For the text-containing cell, return its midpoint in (X, Y) coordinate format. 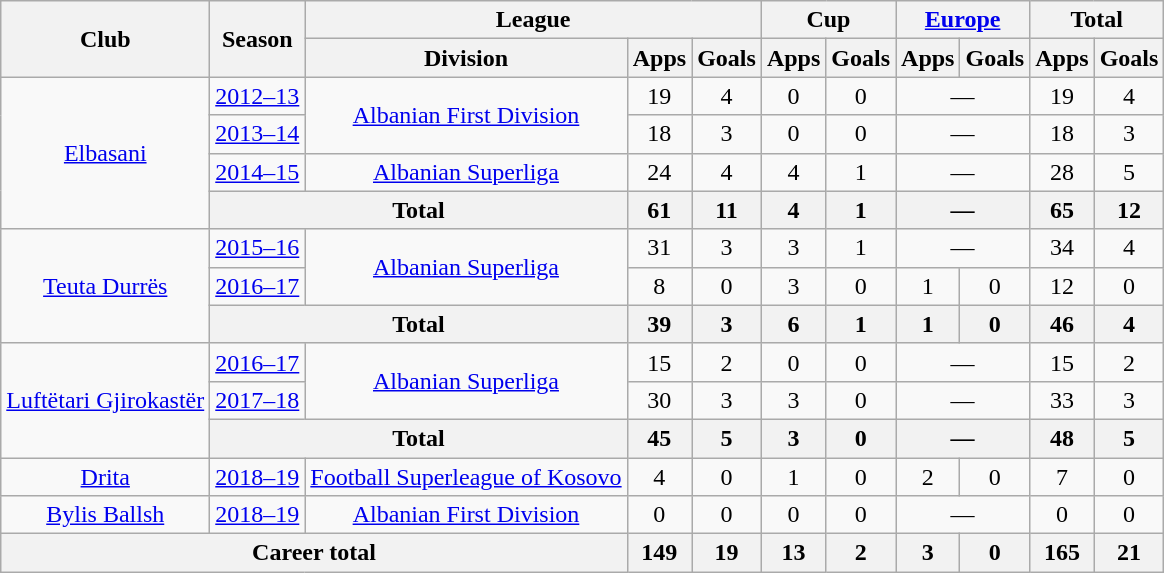
Europe (963, 20)
31 (659, 248)
Season (258, 39)
Career total (314, 553)
30 (659, 400)
28 (1062, 172)
33 (1062, 400)
Bylis Ballsh (106, 515)
Elbasani (106, 153)
13 (793, 553)
League (534, 20)
46 (1062, 324)
45 (659, 438)
6 (793, 324)
165 (1062, 553)
Luftëtari Gjirokastër (106, 400)
Drita (106, 477)
2015–16 (258, 248)
39 (659, 324)
2013–14 (258, 134)
61 (659, 210)
Division (466, 58)
34 (1062, 248)
Club (106, 39)
24 (659, 172)
Football Superleague of Kosovo (466, 477)
65 (1062, 210)
21 (1129, 553)
11 (727, 210)
Teuta Durrës (106, 286)
149 (659, 553)
8 (659, 286)
2012–13 (258, 96)
2017–18 (258, 400)
2014–15 (258, 172)
Cup (828, 20)
7 (1062, 477)
48 (1062, 438)
